Find where the given text appears and provide that cell's center as [X, Y] coordinate. 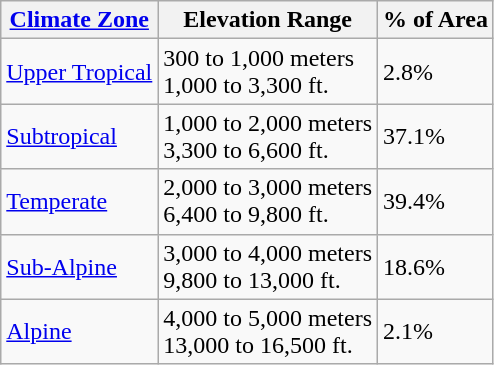
300 to 1,000 meters1,000 to 3,300 ft. [268, 72]
1,000 to 2,000 meters3,300 to 6,600 ft. [268, 136]
4,000 to 5,000 meters13,000 to 16,500 ft. [268, 332]
Upper Tropical [80, 72]
39.4% [436, 202]
Elevation Range [268, 20]
37.1% [436, 136]
Sub-Alpine [80, 266]
% of Area [436, 20]
3,000 to 4,000 meters9,800 to 13,000 ft. [268, 266]
Climate Zone [80, 20]
Alpine [80, 332]
Temperate [80, 202]
2,000 to 3,000 meters6,400 to 9,800 ft. [268, 202]
Subtropical [80, 136]
18.6% [436, 266]
2.1% [436, 332]
2.8% [436, 72]
